Detect which cell encompasses the target text, then output its [X, Y] center coordinate. 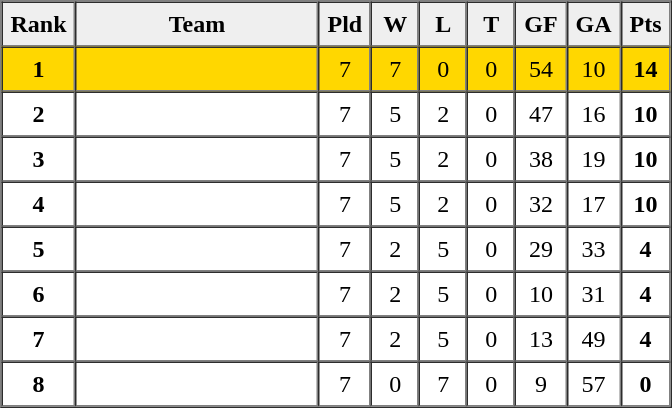
9 [540, 384]
14 [646, 68]
16 [594, 114]
L [443, 24]
1 [39, 68]
32 [540, 204]
19 [594, 158]
6 [39, 294]
GF [540, 24]
17 [594, 204]
Team [198, 24]
13 [540, 338]
47 [540, 114]
8 [39, 384]
57 [594, 384]
Rank [39, 24]
GA [594, 24]
29 [540, 248]
W [395, 24]
Pts [646, 24]
33 [594, 248]
54 [540, 68]
49 [594, 338]
38 [540, 158]
T [491, 24]
31 [594, 294]
3 [39, 158]
Pld [346, 24]
